Provide the (X, Y) coordinate of the cell's center where the given text is located.  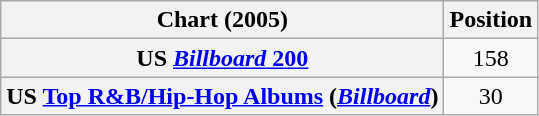
Chart (2005) (222, 20)
US Billboard 200 (222, 58)
Position (491, 20)
158 (491, 58)
US Top R&B/Hip-Hop Albums (Billboard) (222, 96)
30 (491, 96)
